Output the [x, y] coordinate of the center of the cell containing the given text.  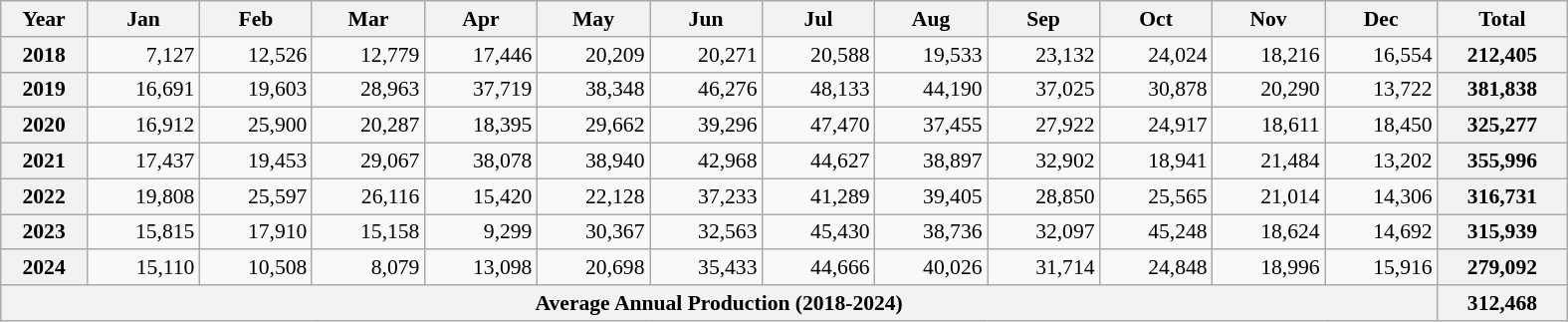
15,815 [143, 232]
17,910 [255, 232]
44,190 [932, 90]
Jan [143, 19]
19,808 [143, 196]
Apr [480, 19]
19,453 [255, 161]
38,940 [593, 161]
16,554 [1382, 55]
15,420 [480, 196]
20,287 [368, 126]
40,026 [932, 268]
15,916 [1382, 268]
25,565 [1157, 196]
Oct [1157, 19]
355,996 [1503, 161]
13,722 [1382, 90]
325,277 [1503, 126]
Mar [368, 19]
18,450 [1382, 126]
2022 [44, 196]
316,731 [1503, 196]
26,116 [368, 196]
30,878 [1157, 90]
13,202 [1382, 161]
18,941 [1157, 161]
2024 [44, 268]
46,276 [705, 90]
18,216 [1268, 55]
18,624 [1268, 232]
Aug [932, 19]
Average Annual Production (2018-2024) [719, 303]
29,067 [368, 161]
2019 [44, 90]
23,132 [1043, 55]
312,468 [1503, 303]
39,296 [705, 126]
28,850 [1043, 196]
May [593, 19]
20,588 [818, 55]
41,289 [818, 196]
315,939 [1503, 232]
32,563 [705, 232]
47,470 [818, 126]
12,779 [368, 55]
21,014 [1268, 196]
17,446 [480, 55]
18,611 [1268, 126]
38,078 [480, 161]
38,897 [932, 161]
9,299 [480, 232]
37,719 [480, 90]
38,736 [932, 232]
29,662 [593, 126]
2020 [44, 126]
14,692 [1382, 232]
28,963 [368, 90]
Year [44, 19]
Feb [255, 19]
20,209 [593, 55]
279,092 [1503, 268]
Nov [1268, 19]
20,271 [705, 55]
30,367 [593, 232]
37,233 [705, 196]
19,533 [932, 55]
15,158 [368, 232]
14,306 [1382, 196]
21,484 [1268, 161]
25,900 [255, 126]
15,110 [143, 268]
44,627 [818, 161]
16,912 [143, 126]
8,079 [368, 268]
38,348 [593, 90]
Total [1503, 19]
45,248 [1157, 232]
19,603 [255, 90]
Dec [1382, 19]
27,922 [1043, 126]
381,838 [1503, 90]
35,433 [705, 268]
Sep [1043, 19]
2021 [44, 161]
37,025 [1043, 90]
Jun [705, 19]
Jul [818, 19]
24,917 [1157, 126]
212,405 [1503, 55]
18,395 [480, 126]
10,508 [255, 268]
20,698 [593, 268]
39,405 [932, 196]
44,666 [818, 268]
37,455 [932, 126]
24,024 [1157, 55]
20,290 [1268, 90]
18,996 [1268, 268]
2018 [44, 55]
7,127 [143, 55]
24,848 [1157, 268]
32,902 [1043, 161]
45,430 [818, 232]
16,691 [143, 90]
13,098 [480, 268]
48,133 [818, 90]
17,437 [143, 161]
31,714 [1043, 268]
25,597 [255, 196]
32,097 [1043, 232]
22,128 [593, 196]
12,526 [255, 55]
2023 [44, 232]
42,968 [705, 161]
